Identify which cell holds the provided text, then report its (x, y) central coordinate. 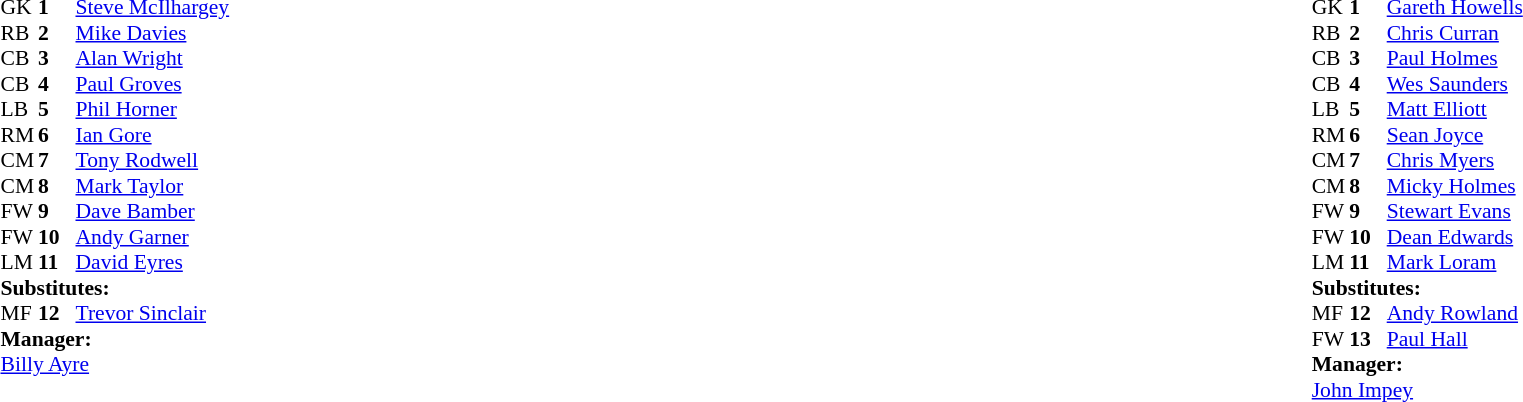
Ian Gore (153, 135)
Paul Groves (153, 84)
13 (1368, 339)
Tony Rodwell (153, 161)
Trevor Sinclair (153, 313)
Dean Edwards (1455, 237)
Phil Horner (153, 109)
Paul Holmes (1455, 59)
David Eyres (153, 263)
Sean Joyce (1455, 135)
Mark Loram (1455, 263)
Chris Curran (1455, 33)
Mike Davies (153, 33)
Alan Wright (153, 59)
Billy Ayre (114, 365)
Chris Myers (1455, 161)
Stewart Evans (1455, 211)
Wes Saunders (1455, 84)
Dave Bamber (153, 211)
Paul Hall (1455, 339)
Mark Taylor (153, 186)
Andy Rowland (1455, 313)
Andy Garner (153, 237)
Micky Holmes (1455, 186)
Matt Elliott (1455, 109)
